Extract the [x, y] coordinate from the center of the cell holding the provided text.  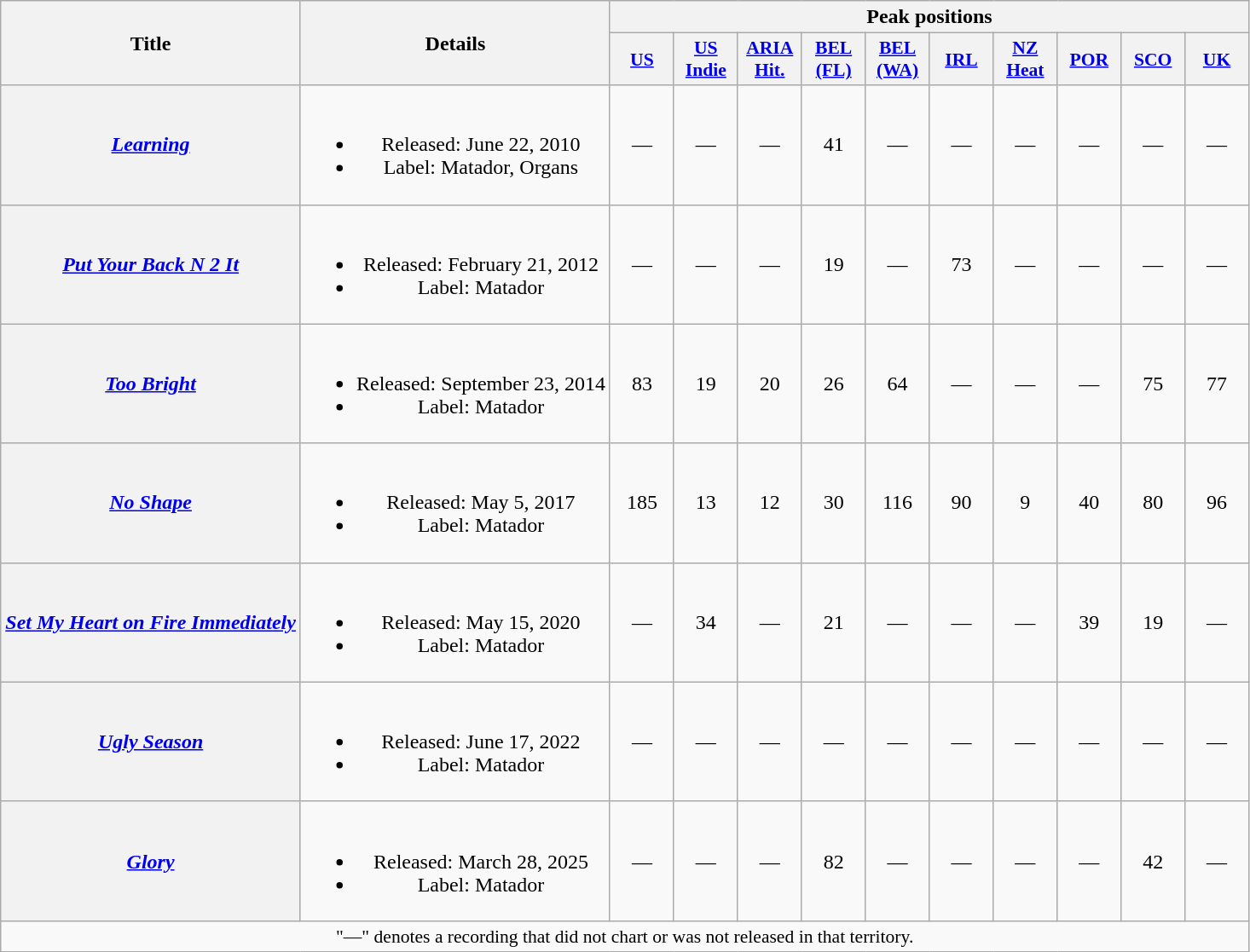
"—" denotes a recording that did not chart or was not released in that territory. [625, 936]
21 [834, 622]
73 [962, 264]
41 [834, 145]
IRL [962, 60]
Released: February 21, 2012Label: Matador [455, 264]
40 [1090, 503]
Title [151, 43]
Set My Heart on Fire Immediately [151, 622]
96 [1218, 503]
64 [897, 384]
26 [834, 384]
USIndie [706, 60]
Released: June 17, 2022Label: Matador [455, 741]
Learning [151, 145]
BEL(WA) [897, 60]
BEL(FL) [834, 60]
80 [1153, 503]
90 [962, 503]
Released: September 23, 2014Label: Matador [455, 384]
82 [834, 861]
Too Bright [151, 384]
UK [1218, 60]
30 [834, 503]
Put Your Back N 2 It [151, 264]
83 [641, 384]
75 [1153, 384]
Details [455, 43]
185 [641, 503]
Ugly Season [151, 741]
SCO [1153, 60]
116 [897, 503]
42 [1153, 861]
NZHeat [1025, 60]
ARIAHit. [769, 60]
US [641, 60]
No Shape [151, 503]
Released: June 22, 2010Label: Matador, Organs [455, 145]
Released: May 15, 2020Label: Matador [455, 622]
Peak positions [929, 17]
Released: March 28, 2025Label: Matador [455, 861]
39 [1090, 622]
12 [769, 503]
34 [706, 622]
Released: May 5, 2017Label: Matador [455, 503]
20 [769, 384]
9 [1025, 503]
POR [1090, 60]
13 [706, 503]
Glory [151, 861]
77 [1218, 384]
